Determine the (X, Y) coordinate at the center of the cell enclosing the given text.  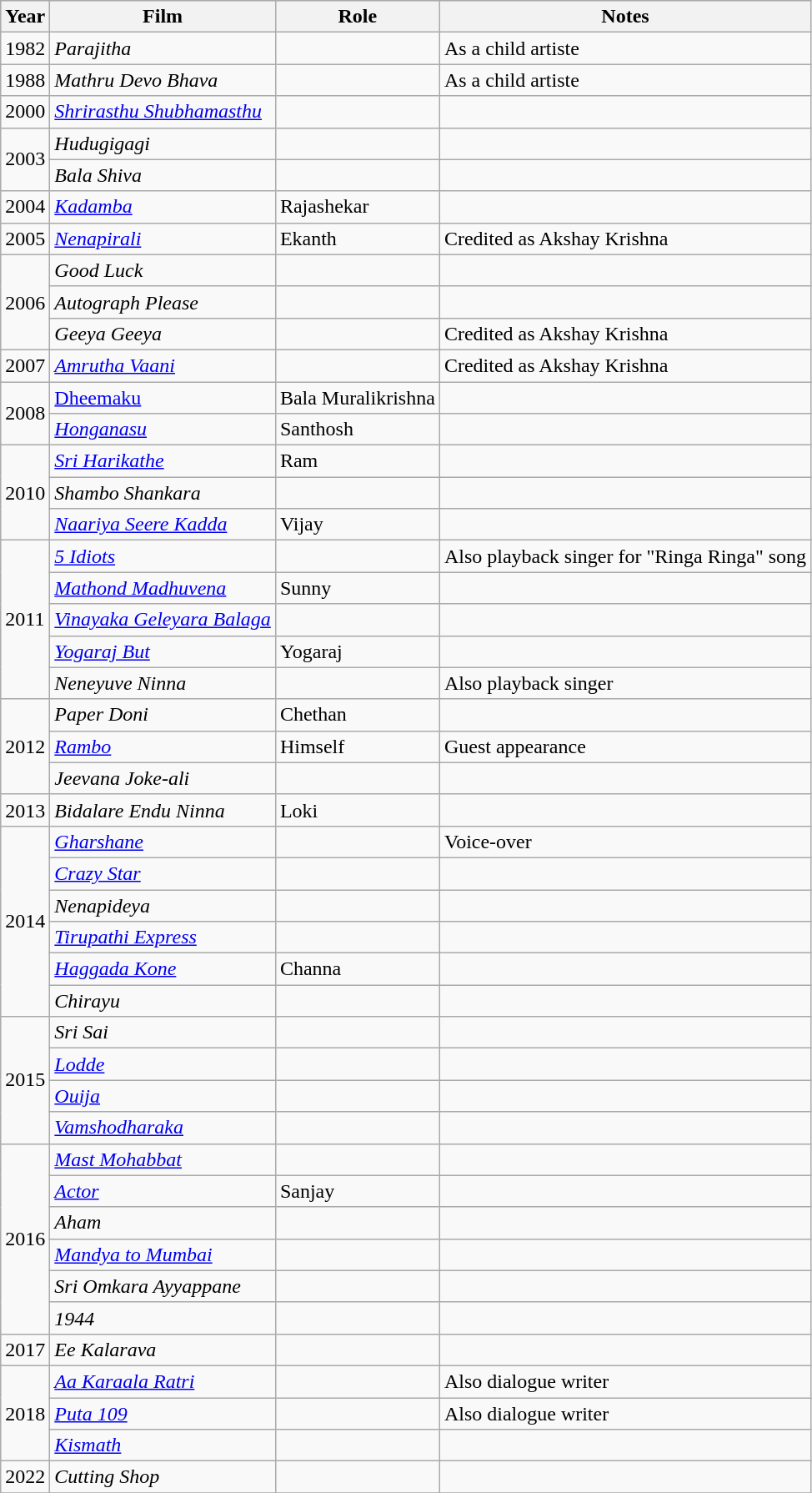
Ekanth (357, 239)
Shambo Shankara (163, 493)
Bala Shiva (163, 175)
5 Idiots (163, 556)
Loki (357, 810)
Jeevana Joke-ali (163, 778)
1988 (25, 80)
Film (163, 17)
Good Luck (163, 270)
Voice-over (625, 842)
Haggada Kone (163, 969)
1982 (25, 48)
Gharshane (163, 842)
Mandya to Mumbai (163, 1254)
Santhosh (357, 430)
Actor (163, 1191)
Honganasu (163, 430)
Parajitha (163, 48)
2007 (25, 365)
Aham (163, 1223)
Vijay (357, 525)
2015 (25, 1080)
Autograph Please (163, 302)
2010 (25, 493)
2018 (25, 1413)
2012 (25, 746)
Rajashekar (357, 207)
Cutting Shop (163, 1477)
Guest appearance (625, 746)
2013 (25, 810)
Neneyuve Ninna (163, 683)
Sri Omkara Ayyappane (163, 1286)
Sri Sai (163, 1033)
Geeya Geeya (163, 334)
2008 (25, 414)
2022 (25, 1477)
2003 (25, 159)
Role (357, 17)
Rambo (163, 746)
Paper Doni (163, 715)
Yogaraj (357, 651)
Year (25, 17)
Naariya Seere Kadda (163, 525)
Dheemaku (163, 398)
Mathru Devo Bhava (163, 80)
2017 (25, 1350)
Himself (357, 746)
Tirupathi Express (163, 938)
1944 (163, 1318)
Lodde (163, 1064)
Channa (357, 969)
2005 (25, 239)
Amrutha Vaani (163, 365)
Aa Karaala Ratri (163, 1381)
Sunny (357, 588)
Bala Muralikrishna (357, 398)
2016 (25, 1239)
Bidalare Endu Ninna (163, 810)
Mast Mohabbat (163, 1159)
Nenapideya (163, 905)
Hudugigagi (163, 143)
2006 (25, 302)
Sanjay (357, 1191)
Mathond Madhuvena (163, 588)
Vamshodharaka (163, 1128)
Vinayaka Geleyara Balaga (163, 620)
Puta 109 (163, 1414)
Crazy Star (163, 873)
2000 (25, 112)
Ouija (163, 1096)
Kadamba (163, 207)
Sri Harikathe (163, 461)
Notes (625, 17)
Also playback singer for "Ringa Ringa" song (625, 556)
Shrirasthu Shubhamasthu (163, 112)
Ee Kalarava (163, 1350)
2011 (25, 620)
Kismath (163, 1445)
Ram (357, 461)
Chethan (357, 715)
2014 (25, 921)
2004 (25, 207)
Also playback singer (625, 683)
Nenapirali (163, 239)
Chirayu (163, 1001)
Yogaraj But (163, 651)
